Detect which cell encompasses the target text, then output its (x, y) center coordinate. 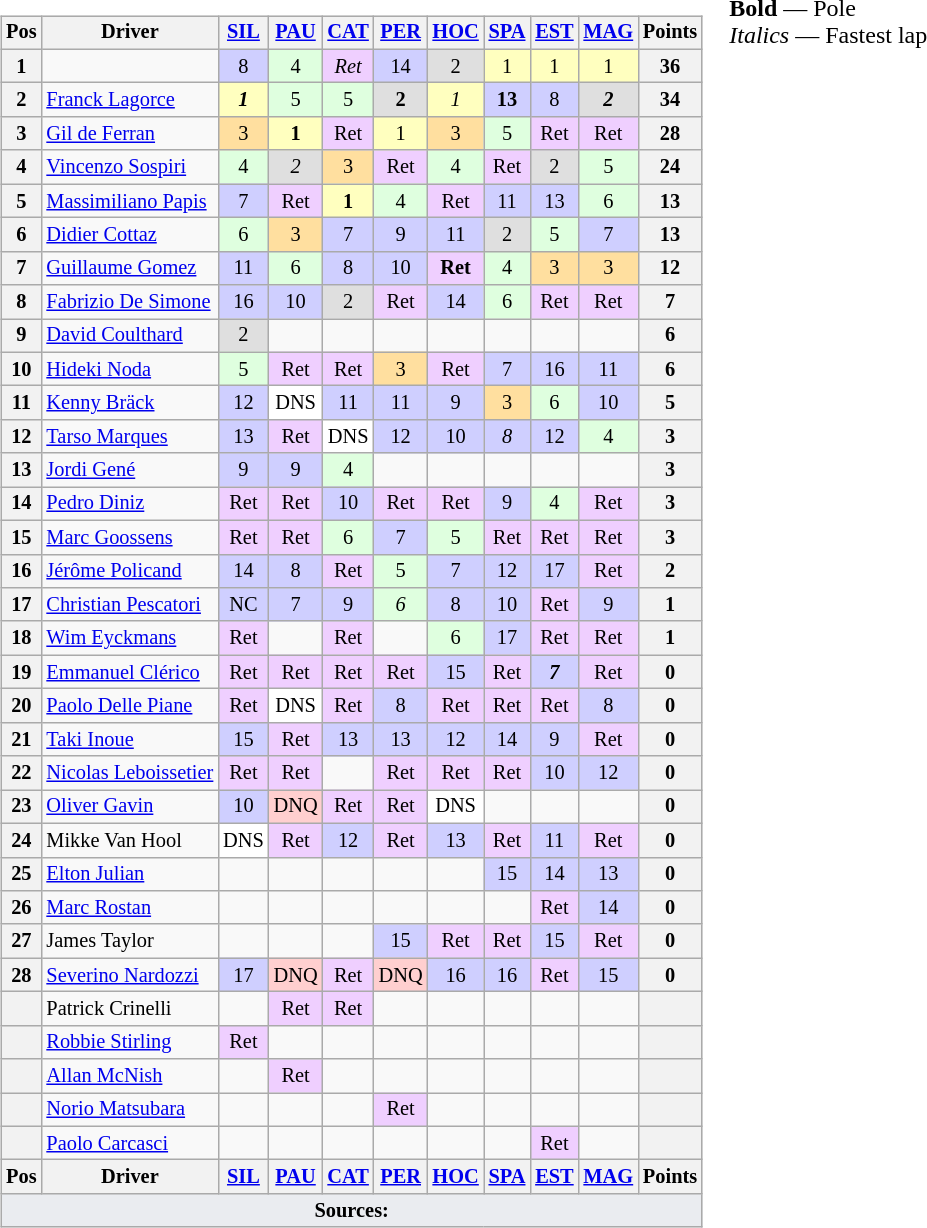
Marc Rostan (130, 908)
Emmanuel Clérico (130, 672)
Marc Goossens (130, 537)
Jordi Gené (130, 470)
34 (670, 100)
Norio Matsubara (130, 1110)
Fabrizio De Simone (130, 302)
21 (21, 739)
Sources: (352, 1211)
Gil de Ferran (130, 134)
22 (21, 773)
Mikke Van Hool (130, 840)
Oliver Gavin (130, 807)
NC (243, 605)
Didier Cottaz (130, 235)
James Taylor (130, 941)
Paolo Carcasci (130, 1143)
Kenny Bräck (130, 403)
Massimiliano Papis (130, 201)
Pedro Diniz (130, 504)
Elton Julian (130, 874)
Jérôme Policand (130, 571)
36 (670, 66)
Tarso Marques (130, 437)
25 (21, 874)
Severino Nardozzi (130, 975)
23 (21, 807)
Vincenzo Sospiri (130, 167)
Christian Pescatori (130, 605)
Hideki Noda (130, 369)
Taki Inoue (130, 739)
27 (21, 941)
Franck Lagorce (130, 100)
David Coulthard (130, 336)
Patrick Crinelli (130, 1009)
19 (21, 672)
18 (21, 638)
Nicolas Leboissetier (130, 773)
Robbie Stirling (130, 1042)
Paolo Delle Piane (130, 706)
20 (21, 706)
Guillaume Gomez (130, 268)
Wim Eyckmans (130, 638)
Allan McNish (130, 1076)
26 (21, 908)
